Pinpoint the cell where the given text exists, returning its (X, Y) midpoint coordinate. 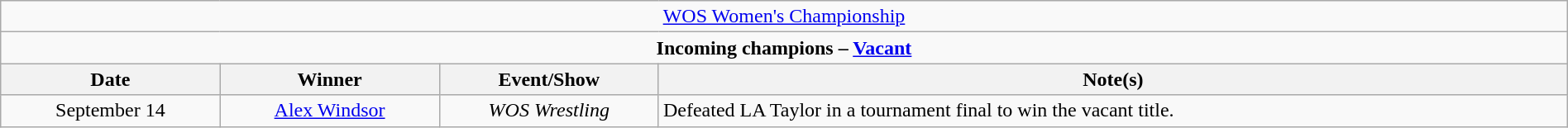
WOS Wrestling (549, 111)
WOS Women's Championship (784, 17)
Event/Show (549, 79)
Note(s) (1113, 79)
Winner (329, 79)
Alex Windsor (329, 111)
Incoming champions – Vacant (784, 48)
Date (111, 79)
Defeated LA Taylor in a tournament final to win the vacant title. (1113, 111)
September 14 (111, 111)
